Return the (X, Y) coordinate for the center point of the cell that contains the specified text.  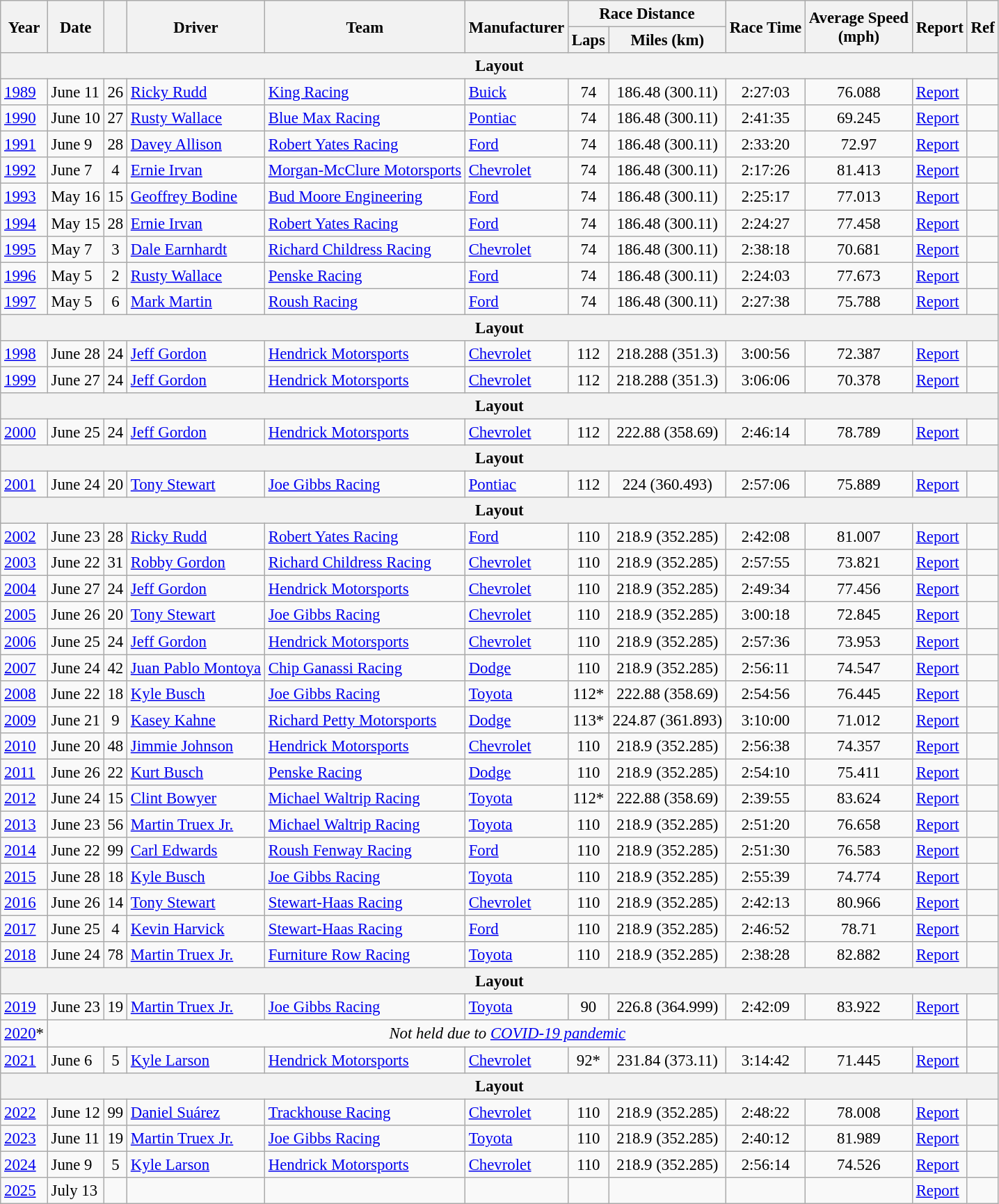
3:00:18 (765, 616)
56 (115, 824)
2022 (24, 1112)
2017 (24, 929)
May 7 (75, 249)
80.966 (859, 903)
70.681 (859, 249)
2:57:55 (765, 563)
2007 (24, 668)
Morgan-McClure Motorsports (365, 170)
Team (365, 26)
2002 (24, 537)
Year (24, 26)
81.989 (859, 1138)
2015 (24, 877)
Dale Earnhardt (196, 249)
Daniel Suárez (196, 1112)
48 (115, 746)
2025 (24, 1191)
2:48:22 (765, 1112)
231.84 (373.11) (667, 1060)
2:49:34 (765, 589)
1996 (24, 275)
2:46:14 (765, 432)
1999 (24, 380)
3:14:42 (765, 1060)
2:54:56 (765, 693)
June 21 (75, 720)
Race Time (765, 26)
75.411 (859, 772)
2005 (24, 616)
2:17:26 (765, 170)
78.789 (859, 432)
1989 (24, 93)
Jimmie Johnson (196, 746)
78.008 (859, 1112)
Bud Moore Engineering (365, 197)
May 16 (75, 197)
2 (115, 275)
81.413 (859, 170)
2024 (24, 1164)
Clint Bowyer (196, 798)
Furniture Row Racing (365, 955)
2:40:12 (765, 1138)
2:51:30 (765, 851)
81.007 (859, 537)
2:42:08 (765, 537)
72.387 (859, 354)
2009 (24, 720)
June 10 (75, 118)
Geoffrey Bodine (196, 197)
Robby Gordon (196, 563)
2006 (24, 641)
6 (115, 301)
83.624 (859, 798)
70.378 (859, 380)
Richard Petty Motorsports (365, 720)
14 (115, 903)
July 13 (75, 1191)
92* (589, 1060)
1992 (24, 170)
77.013 (859, 197)
2:57:06 (765, 485)
26 (115, 93)
42 (115, 668)
Date (75, 26)
June 12 (75, 1112)
2012 (24, 798)
2:42:09 (765, 1008)
Roush Fenway Racing (365, 851)
74.526 (859, 1164)
2020* (24, 1034)
2:24:27 (765, 223)
2021 (24, 1060)
2:56:14 (765, 1164)
76.658 (859, 824)
71.445 (859, 1060)
2019 (24, 1008)
2:38:18 (765, 249)
224.87 (361.893) (667, 720)
77.673 (859, 275)
76.445 (859, 693)
3:10:00 (765, 720)
Average Speed(mph) (859, 26)
31 (115, 563)
2010 (24, 746)
113* (589, 720)
73.821 (859, 563)
2:33:20 (765, 145)
90 (589, 1008)
2:56:38 (765, 746)
78 (115, 955)
74.357 (859, 746)
1994 (24, 223)
Manufacturer (516, 26)
June 20 (75, 746)
2:42:13 (765, 903)
3 (115, 249)
2:54:10 (765, 772)
2016 (24, 903)
83.922 (859, 1008)
2:27:38 (765, 301)
74.547 (859, 668)
2:25:17 (765, 197)
224 (360.493) (667, 485)
Roush Racing (365, 301)
74.774 (859, 877)
2004 (24, 589)
27 (115, 118)
Chip Ganassi Racing (365, 668)
Trackhouse Racing (365, 1112)
Driver (196, 26)
Davey Allison (196, 145)
22 (115, 772)
2018 (24, 955)
3:06:06 (765, 380)
June 7 (75, 170)
June 6 (75, 1060)
2011 (24, 772)
Blue Max Racing (365, 118)
Miles (km) (667, 40)
2023 (24, 1138)
2008 (24, 693)
2001 (24, 485)
Juan Pablo Montoya (196, 668)
2:41:35 (765, 118)
Ref (982, 26)
72.97 (859, 145)
71.012 (859, 720)
75.788 (859, 301)
3:00:56 (765, 354)
Carl Edwards (196, 851)
2:56:11 (765, 668)
75.889 (859, 485)
Not held due to COVID-19 pandemic (507, 1034)
2:27:03 (765, 93)
1998 (24, 354)
9 (115, 720)
2:57:36 (765, 641)
77.456 (859, 589)
2:51:20 (765, 824)
1991 (24, 145)
2:39:55 (765, 798)
2014 (24, 851)
Kasey Kahne (196, 720)
2:24:03 (765, 275)
73.953 (859, 641)
Kevin Harvick (196, 929)
2000 (24, 432)
King Racing (365, 93)
226.8 (364.999) (667, 1008)
1995 (24, 249)
2:55:39 (765, 877)
2:46:52 (765, 929)
May 15 (75, 223)
Kurt Busch (196, 772)
76.583 (859, 851)
Race Distance (647, 14)
2003 (24, 563)
Mark Martin (196, 301)
2013 (24, 824)
78.71 (859, 929)
1997 (24, 301)
1993 (24, 197)
69.245 (859, 118)
1990 (24, 118)
Buick (516, 93)
77.458 (859, 223)
2:38:28 (765, 955)
76.088 (859, 93)
Laps (589, 40)
72.845 (859, 616)
82.882 (859, 955)
